Identify which cell holds the provided text, then report its (X, Y) central coordinate. 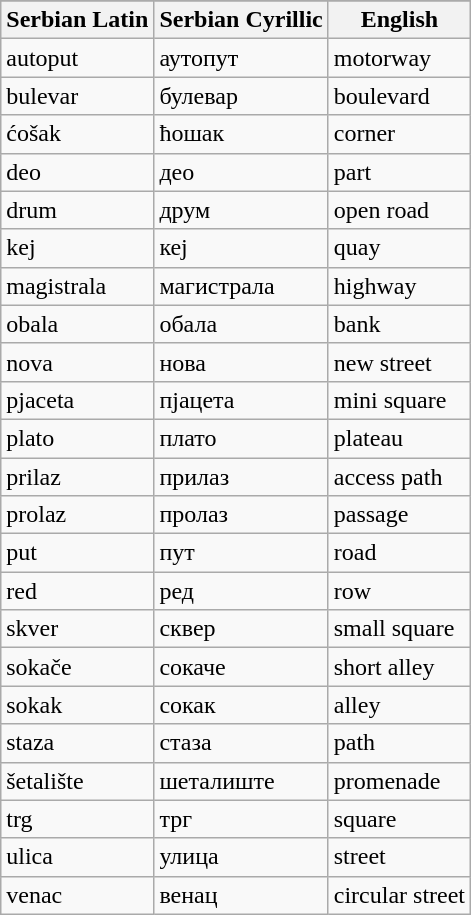
English (399, 20)
path (399, 743)
deo (78, 172)
кеј (241, 248)
road (399, 553)
прилаз (241, 477)
šetalište (78, 781)
staza (78, 743)
autoput (78, 58)
magistrala (78, 286)
street (399, 857)
пјацета (241, 400)
сокак (241, 705)
шеталиште (241, 781)
part (399, 172)
plato (78, 438)
promenade (399, 781)
boulevard (399, 96)
new street (399, 362)
highway (399, 286)
prilaz (78, 477)
део (241, 172)
булевар (241, 96)
Serbian Cyrillic (241, 20)
row (399, 591)
сквер (241, 629)
стаза (241, 743)
ред (241, 591)
trg (78, 819)
motorway (399, 58)
prolaz (78, 515)
skver (78, 629)
друм (241, 210)
small square (399, 629)
улица (241, 857)
sokak (78, 705)
пролаз (241, 515)
kej (78, 248)
venac (78, 895)
circular street (399, 895)
магистрала (241, 286)
put (78, 553)
плато (241, 438)
pjaceta (78, 400)
bank (399, 324)
сокаче (241, 667)
passage (399, 515)
bulevar (78, 96)
drum (78, 210)
Serbian Latin (78, 20)
обала (241, 324)
alley (399, 705)
plateau (399, 438)
нова (241, 362)
ćošak (78, 134)
short alley (399, 667)
пут (241, 553)
corner (399, 134)
венац (241, 895)
square (399, 819)
quay (399, 248)
nova (78, 362)
аутопут (241, 58)
ulica (78, 857)
red (78, 591)
трг (241, 819)
sokače (78, 667)
open road (399, 210)
ћошак (241, 134)
obala (78, 324)
access path (399, 477)
mini square (399, 400)
